Determine the [x, y] coordinate at the center of the cell enclosing the given text.  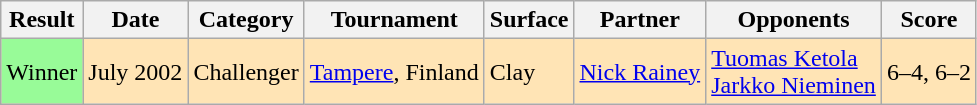
Partner [640, 20]
Clay [529, 72]
Winner [42, 72]
Tuomas Ketola Jarkko Nieminen [794, 72]
Tournament [394, 20]
Date [136, 20]
Tampere, Finland [394, 72]
Opponents [794, 20]
July 2002 [136, 72]
Surface [529, 20]
Nick Rainey [640, 72]
Score [928, 20]
Category [246, 20]
Challenger [246, 72]
Result [42, 20]
6–4, 6–2 [928, 72]
